Return [x, y] of the center of cell containing provided text 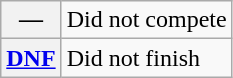
DNF [31, 58]
Did not compete [146, 20]
Did not finish [146, 58]
— [31, 20]
